Provide the (x, y) coordinate of the cell's center where the given text is located.  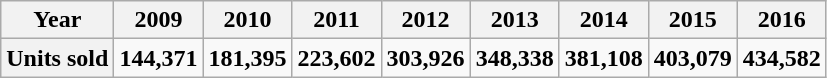
2010 (248, 20)
2016 (782, 20)
2013 (514, 20)
303,926 (426, 58)
403,079 (692, 58)
381,108 (604, 58)
2009 (158, 20)
Year (58, 20)
181,395 (248, 58)
2012 (426, 20)
2015 (692, 20)
2011 (336, 20)
2014 (604, 20)
348,338 (514, 58)
144,371 (158, 58)
434,582 (782, 58)
Units sold (58, 58)
223,602 (336, 58)
